Pinpoint the cell where the given text exists, returning its [x, y] midpoint coordinate. 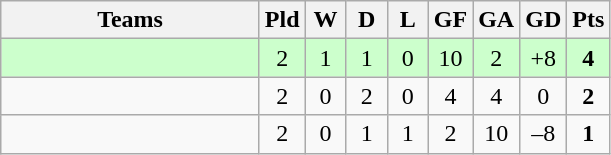
Pld [282, 20]
–8 [544, 134]
D [366, 20]
GA [496, 20]
Pts [588, 20]
W [326, 20]
GF [450, 20]
GD [544, 20]
+8 [544, 58]
Teams [130, 20]
L [408, 20]
